Detect which cell encompasses the target text, then output its (X, Y) center coordinate. 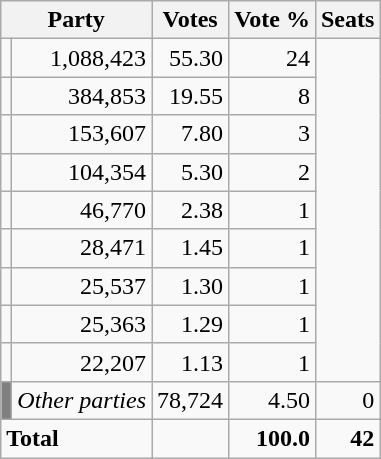
2.38 (190, 210)
Party (76, 20)
1.45 (190, 248)
24 (272, 58)
55.30 (190, 58)
22,207 (82, 362)
384,853 (82, 96)
1.13 (190, 362)
28,471 (82, 248)
19.55 (190, 96)
1,088,423 (82, 58)
25,363 (82, 324)
Total (76, 438)
8 (272, 96)
5.30 (190, 172)
1.30 (190, 286)
Votes (190, 20)
46,770 (82, 210)
100.0 (272, 438)
Other parties (82, 400)
4.50 (272, 400)
153,607 (82, 134)
3 (272, 134)
0 (347, 400)
1.29 (190, 324)
Vote % (272, 20)
2 (272, 172)
78,724 (190, 400)
25,537 (82, 286)
104,354 (82, 172)
42 (347, 438)
Seats (347, 20)
7.80 (190, 134)
